Pinpoint the cell where the given text exists, returning its [X, Y] midpoint coordinate. 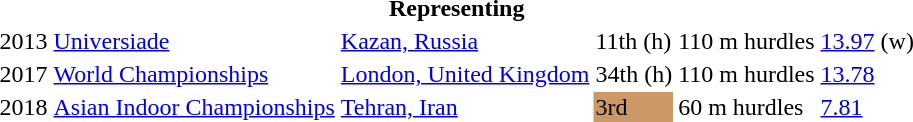
Kazan, Russia [465, 41]
London, United Kingdom [465, 74]
60 m hurdles [746, 107]
11th (h) [634, 41]
World Championships [194, 74]
Universiade [194, 41]
3rd [634, 107]
Tehran, Iran [465, 107]
Asian Indoor Championships [194, 107]
34th (h) [634, 74]
